Find where the given text appears and provide that cell's center as [x, y] coordinate. 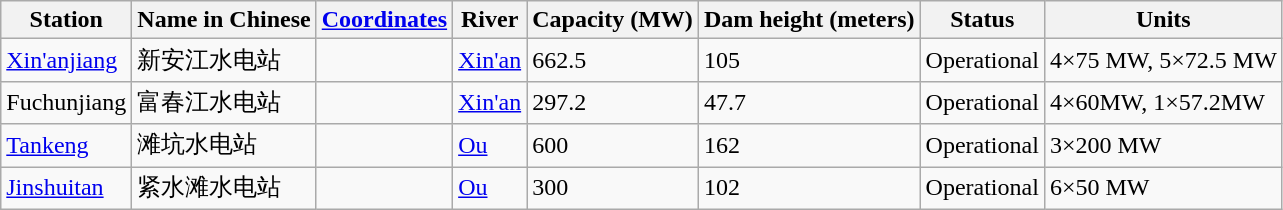
Dam height (meters) [809, 20]
300 [613, 188]
Xin'anjiang [66, 60]
富春江水电站 [224, 102]
滩坑水电站 [224, 146]
4×60MW, 1×57.2MW [1163, 102]
Jinshuitan [66, 188]
4×75 MW, 5×72.5 MW [1163, 60]
Tankeng [66, 146]
6×50 MW [1163, 188]
162 [809, 146]
105 [809, 60]
Coordinates [384, 20]
662.5 [613, 60]
102 [809, 188]
Name in Chinese [224, 20]
Capacity (MW) [613, 20]
紧水滩水电站 [224, 188]
297.2 [613, 102]
600 [613, 146]
Station [66, 20]
47.7 [809, 102]
River [490, 20]
Fuchunjiang [66, 102]
Status [982, 20]
新安江水电站 [224, 60]
3×200 MW [1163, 146]
Units [1163, 20]
